Find where the given text appears and provide that cell's center as [X, Y] coordinate. 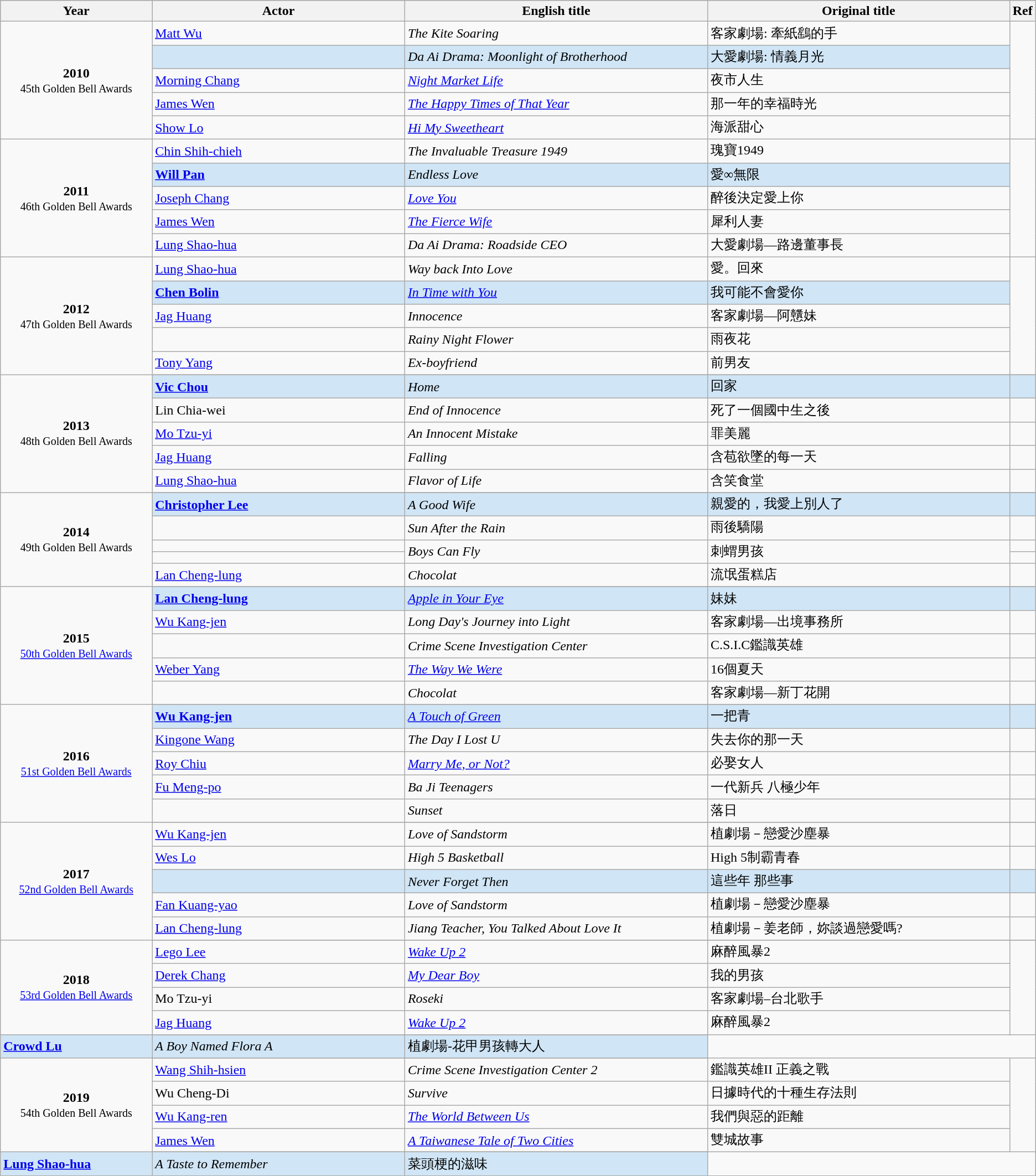
2017 52nd Golden Bell Awards [76, 881]
Weber Yang [279, 670]
客家劇場—新丁花開 [858, 693]
含苞欲墜的每一天 [858, 457]
2013 48th Golden Bell Awards [76, 434]
刺蝟男孩 [858, 551]
Jiang Teacher, You Talked About Love It [556, 929]
Da Ai Drama: Moonlight of Brotherhood [556, 56]
Fu Meng-po [279, 787]
Innocence [556, 317]
夜市人生 [858, 81]
End of Innocence [556, 411]
必娶女人 [858, 764]
Lego Lee [279, 952]
海派甜心 [858, 127]
客家劇場—出境事務所 [858, 622]
Actor [279, 11]
2014 49th Golden Bell Awards [76, 540]
Endless Love [556, 175]
The Invaluable Treasure 1949 [556, 152]
Roy Chiu [279, 764]
鑑識英雄II 正義之戰 [858, 1070]
Wu Kang-ren [279, 1117]
醉後決定愛上你 [858, 198]
2018 53rd Golden Bell Awards [76, 987]
Ex-boyfriend [556, 363]
植劇場-花甲男孩轉大人 [556, 1046]
死了一個國中生之後 [858, 411]
Never Forget Then [556, 881]
2011 46th Golden Bell Awards [76, 198]
Year [76, 11]
2016 51st Golden Bell Awards [76, 764]
My Dear Boy [556, 975]
C.S.I.C鑑識英雄 [858, 645]
Long Day's Journey into Light [556, 622]
雨後驕陽 [858, 528]
High 5 Basketball [556, 858]
Marry Me, or Not? [556, 764]
In Time with You [556, 292]
親愛的，我愛上別人了 [858, 505]
A Boy Named Flora A [279, 1046]
A Taste to Remember [279, 1164]
一把青 [858, 716]
Ref [1023, 11]
犀利人妻 [858, 221]
流氓蛋糕店 [858, 576]
前男友 [858, 363]
Apple in Your Eye [556, 599]
Matt Wu [279, 33]
Flavor of Life [556, 481]
Survive [556, 1094]
The Happy Times of That Year [556, 104]
Wu Cheng-Di [279, 1094]
Will Pan [279, 175]
Crime Scene Investigation Center 2 [556, 1070]
那一年的幸福時光 [858, 104]
2015 50th Golden Bell Awards [76, 645]
Fan Kuang-yao [279, 905]
客家劇場–台北歌手 [858, 999]
Crime Scene Investigation Center [556, 645]
Morning Chang [279, 81]
Wes Lo [279, 858]
愛。回來 [858, 269]
2019 54th Golden Bell Awards [76, 1105]
客家劇場: 牽紙鷂的手 [858, 33]
回家 [858, 386]
Vic Chou [279, 386]
雨夜花 [858, 340]
Crowd Lu [76, 1046]
Roseki [556, 999]
一代新兵 八極少年 [858, 787]
Rainy Night Flower [556, 340]
A Taiwanese Tale of Two Cities [556, 1140]
雙城故事 [858, 1140]
Love You [556, 198]
Christopher Lee [279, 505]
大愛劇場—路邊董事長 [858, 246]
妹妹 [858, 599]
The Fierce Wife [556, 221]
菜頭梗的滋味 [556, 1164]
罪美麗 [858, 434]
The World Between Us [556, 1117]
瑰寶1949 [858, 152]
2012 47th Golden Bell Awards [76, 315]
Lin Chia-wei [279, 411]
Da Ai Drama: Roadside CEO [556, 246]
植劇場－姜老師，妳談過戀愛嗎? [858, 929]
Sun After the Rain [556, 528]
A Good Wife [556, 505]
Chin Shih-chieh [279, 152]
含笑食堂 [858, 481]
落日 [858, 810]
Tony Yang [279, 363]
Show Lo [279, 127]
Chen Bolin [279, 292]
Original title [858, 11]
Home [556, 386]
客家劇場—阿戇妹 [858, 317]
A Touch of Green [556, 716]
我們與惡的距離 [858, 1117]
Kingone Wang [279, 740]
English title [556, 11]
Ba Ji Teenagers [556, 787]
Wang Shih-hsien [279, 1070]
Derek Chang [279, 975]
16個夏天 [858, 670]
大愛劇場: 情義月光 [858, 56]
我可能不會愛你 [858, 292]
The Kite Soaring [556, 33]
日據時代的十種生存法則 [858, 1094]
這些年 那些事 [858, 881]
The Way We Were [556, 670]
2010 45th Golden Bell Awards [76, 81]
An Innocent Mistake [556, 434]
Sunset [556, 810]
Hi My Sweetheart [556, 127]
High 5制霸青春 [858, 858]
愛∞無限 [858, 175]
The Day I Lost U [556, 740]
我的男孩 [858, 975]
失去你的那一天 [858, 740]
Night Market Life [556, 81]
Boys Can Fly [556, 551]
Way back Into Love [556, 269]
Falling [556, 457]
Joseph Chang [279, 198]
